Extract the [x, y] coordinate from the center of the cell holding the provided text.  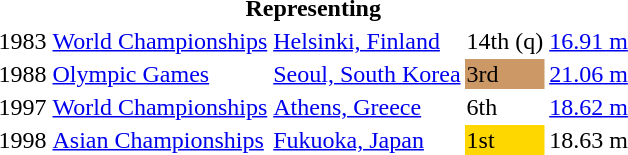
Fukuoka, Japan [367, 140]
6th [505, 107]
1st [505, 140]
Asian Championships [160, 140]
Seoul, South Korea [367, 74]
Helsinki, Finland [367, 41]
14th (q) [505, 41]
Olympic Games [160, 74]
Athens, Greece [367, 107]
3rd [505, 74]
